Scan for the cell matching the given text and deliver its [X, Y] coordinate at center. 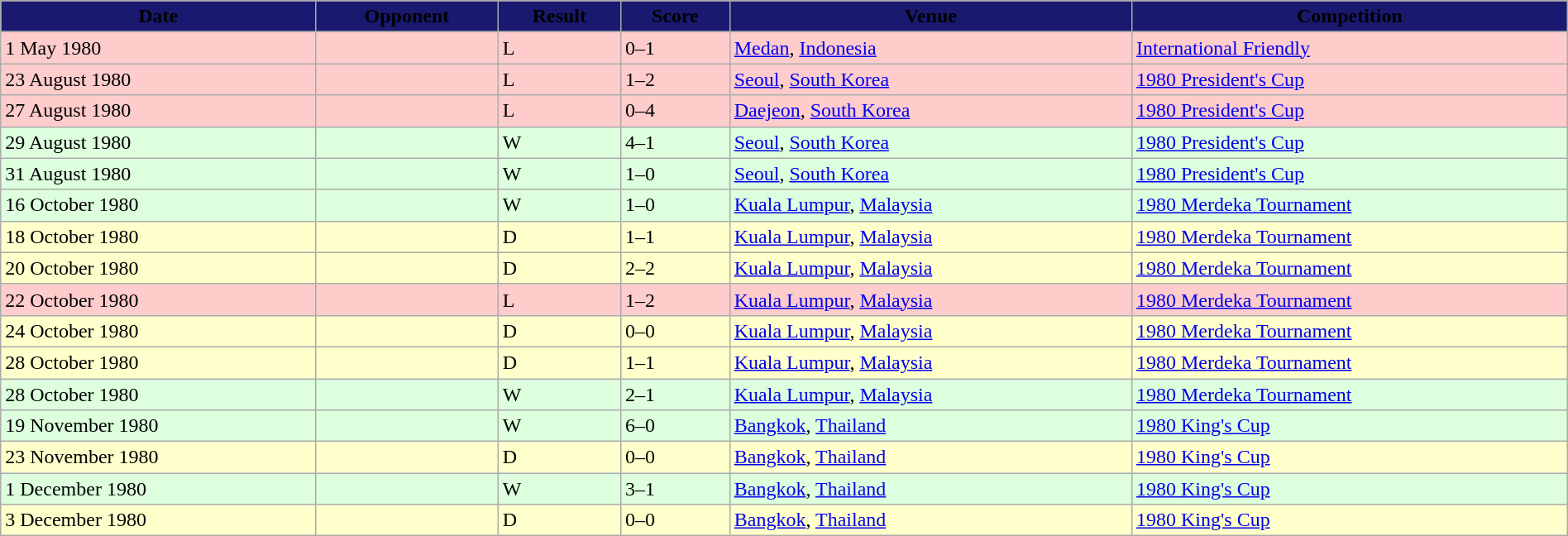
Score [675, 17]
2–1 [675, 395]
6–0 [675, 426]
27 August 1980 [159, 111]
22 October 1980 [159, 299]
19 November 1980 [159, 426]
20 October 1980 [159, 268]
Result [559, 17]
Date [159, 17]
Medan, Indonesia [930, 48]
1 December 1980 [159, 489]
1 May 1980 [159, 48]
29 August 1980 [159, 142]
Competition [1350, 17]
4–1 [675, 142]
Daejeon, South Korea [930, 111]
Opponent [407, 17]
24 October 1980 [159, 331]
2–2 [675, 268]
18 October 1980 [159, 237]
Venue [930, 17]
3–1 [675, 489]
23 August 1980 [159, 79]
16 October 1980 [159, 205]
International Friendly [1350, 48]
3 December 1980 [159, 520]
0–1 [675, 48]
23 November 1980 [159, 457]
31 August 1980 [159, 174]
0–4 [675, 111]
